Provide the [X, Y] coordinate of the cell's center where the given text is located.  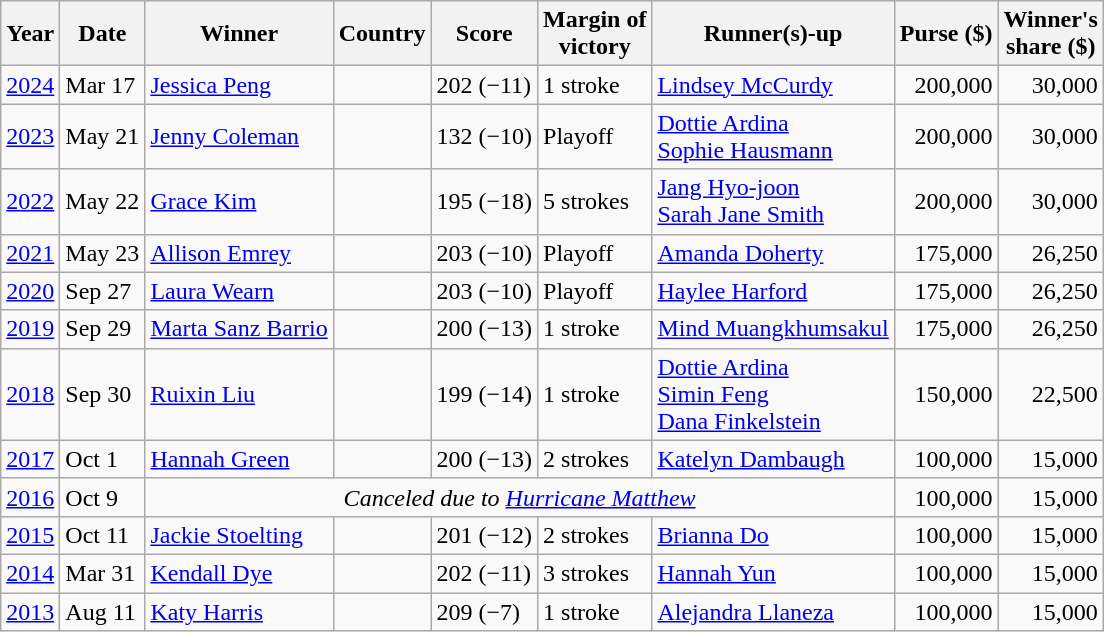
Year [30, 34]
Laura Wearn [239, 291]
Amanda Doherty [773, 253]
Jessica Peng [239, 85]
2022 [30, 202]
Marta Sanz Barrio [239, 329]
Date [102, 34]
Brianna Do [773, 535]
Winner'sshare ($) [1050, 34]
Sep 27 [102, 291]
Score [484, 34]
Haylee Harford [773, 291]
2023 [30, 136]
Lindsey McCurdy [773, 85]
2020 [30, 291]
Purse ($) [946, 34]
Katelyn Dambaugh [773, 459]
Aug 11 [102, 611]
2014 [30, 573]
Grace Kim [239, 202]
Canceled due to Hurricane Matthew [520, 497]
Jenny Coleman [239, 136]
May 21 [102, 136]
201 (−12) [484, 535]
Mar 17 [102, 85]
209 (−7) [484, 611]
Dottie Ardina Simin Feng Dana Finkelstein [773, 394]
199 (−14) [484, 394]
Jackie Stoelting [239, 535]
May 23 [102, 253]
2017 [30, 459]
Hannah Yun [773, 573]
Country [382, 34]
195 (−18) [484, 202]
2016 [30, 497]
Hannah Green [239, 459]
2013 [30, 611]
Alejandra Llaneza [773, 611]
May 22 [102, 202]
Margin ofvictory [595, 34]
Sep 29 [102, 329]
Oct 1 [102, 459]
Winner [239, 34]
Runner(s)-up [773, 34]
Sep 30 [102, 394]
Mind Muangkhumsakul [773, 329]
2024 [30, 85]
2019 [30, 329]
Dottie Ardina Sophie Hausmann [773, 136]
2018 [30, 394]
132 (−10) [484, 136]
Jang Hyo-joon Sarah Jane Smith [773, 202]
Oct 11 [102, 535]
2021 [30, 253]
Oct 9 [102, 497]
Mar 31 [102, 573]
3 strokes [595, 573]
2015 [30, 535]
Ruixin Liu [239, 394]
Katy Harris [239, 611]
150,000 [946, 394]
Kendall Dye [239, 573]
22,500 [1050, 394]
5 strokes [595, 202]
Allison Emrey [239, 253]
